Detect which cell encompasses the target text, then output its [X, Y] center coordinate. 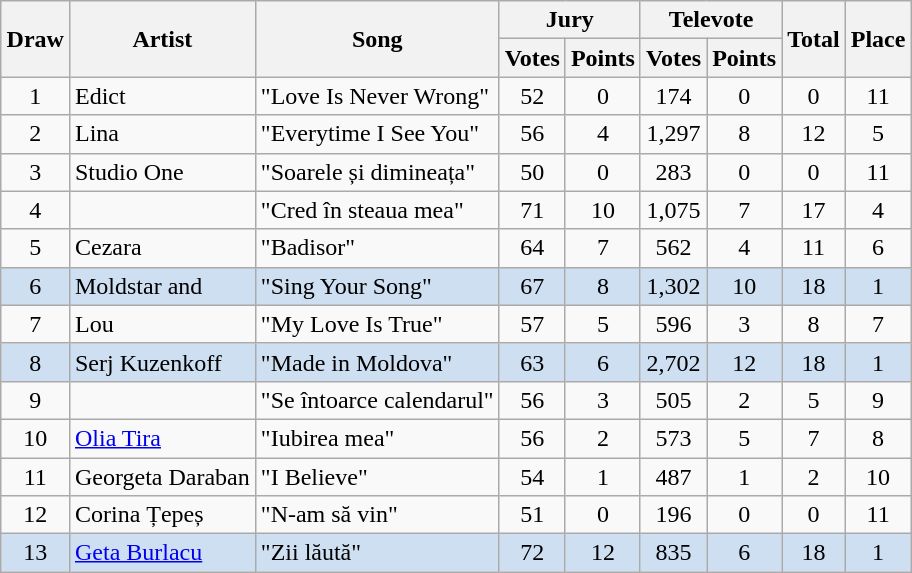
"Zii lăută" [377, 553]
"Made in Moldova" [377, 362]
1,302 [673, 286]
63 [532, 362]
Olia Tira [162, 438]
Lina [162, 134]
"Cred în steaua mea" [377, 210]
Song [377, 39]
1,075 [673, 210]
"I Believe" [377, 477]
67 [532, 286]
Georgeta Daraban [162, 477]
"Soarele și dimineața" [377, 172]
Artist [162, 39]
"Badisor" [377, 248]
1,297 [673, 134]
174 [673, 96]
Jury [570, 20]
71 [532, 210]
17 [814, 210]
"N-am să vin" [377, 515]
Televote [710, 20]
Geta Burlacu [162, 553]
54 [532, 477]
57 [532, 324]
Lou [162, 324]
283 [673, 172]
"Everytime I See You" [377, 134]
Studio One [162, 172]
2,702 [673, 362]
72 [532, 553]
505 [673, 400]
596 [673, 324]
Edict [162, 96]
Draw [35, 39]
13 [35, 553]
"Sing Your Song" [377, 286]
562 [673, 248]
196 [673, 515]
Place [878, 39]
Total [814, 39]
Serj Kuzenkoff [162, 362]
"My Love Is True" [377, 324]
487 [673, 477]
64 [532, 248]
"Iubirea mea" [377, 438]
50 [532, 172]
"Love Is Never Wrong" [377, 96]
Cezara [162, 248]
573 [673, 438]
Corina Țepeș [162, 515]
51 [532, 515]
"Se întoarce calendarul" [377, 400]
835 [673, 553]
52 [532, 96]
Moldstar and [162, 286]
